Pinpoint the cell where the given text exists, returning its [x, y] midpoint coordinate. 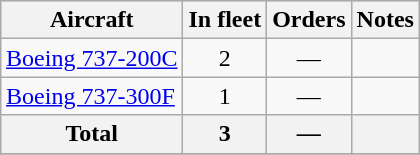
1 [225, 96]
Boeing 737-300F [92, 96]
Total [92, 134]
Orders [309, 20]
3 [225, 134]
In fleet [225, 20]
Aircraft [92, 20]
Notes [385, 20]
2 [225, 58]
Boeing 737-200C [92, 58]
